For the text-containing cell, return its midpoint in [x, y] coordinate format. 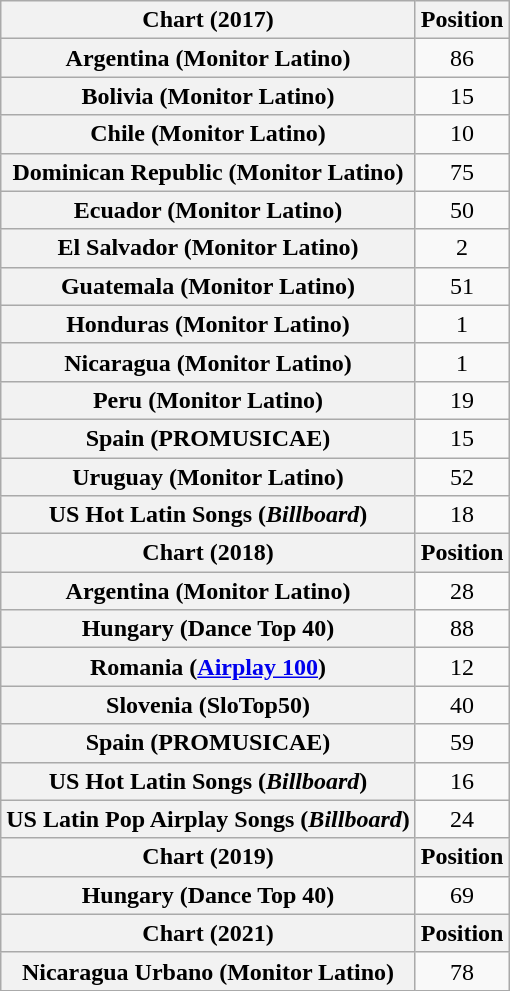
Dominican Republic (Monitor Latino) [208, 172]
16 [462, 781]
28 [462, 591]
50 [462, 210]
51 [462, 286]
40 [462, 705]
2 [462, 248]
Chart (2017) [208, 20]
US Latin Pop Airplay Songs (Billboard) [208, 819]
86 [462, 58]
Chile (Monitor Latino) [208, 134]
Romania (Airplay 100) [208, 667]
69 [462, 895]
Bolivia (Monitor Latino) [208, 96]
Guatemala (Monitor Latino) [208, 286]
Nicaragua Urbano (Monitor Latino) [208, 971]
Chart (2019) [208, 857]
59 [462, 743]
Ecuador (Monitor Latino) [208, 210]
18 [462, 515]
Uruguay (Monitor Latino) [208, 477]
Honduras (Monitor Latino) [208, 324]
78 [462, 971]
Chart (2018) [208, 553]
19 [462, 400]
Chart (2021) [208, 933]
24 [462, 819]
88 [462, 629]
12 [462, 667]
10 [462, 134]
El Salvador (Monitor Latino) [208, 248]
Slovenia (SloTop50) [208, 705]
Peru (Monitor Latino) [208, 400]
75 [462, 172]
Nicaragua (Monitor Latino) [208, 362]
52 [462, 477]
